From the cell containing the given text, extract its center point as (X, Y) coordinate. 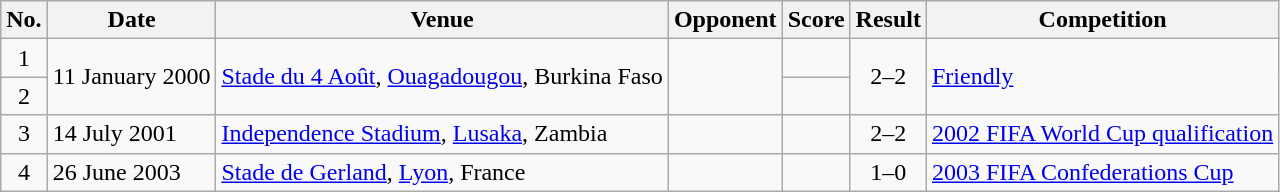
Opponent (725, 20)
2 (24, 96)
Competition (1102, 20)
14 July 2001 (132, 134)
11 January 2000 (132, 77)
Venue (442, 20)
4 (24, 172)
Independence Stadium, Lusaka, Zambia (442, 134)
Result (888, 20)
26 June 2003 (132, 172)
No. (24, 20)
2002 FIFA World Cup qualification (1102, 134)
1–0 (888, 172)
2003 FIFA Confederations Cup (1102, 172)
Stade du 4 Août, Ouagadougou, Burkina Faso (442, 77)
Stade de Gerland, Lyon, France (442, 172)
Friendly (1102, 77)
Date (132, 20)
1 (24, 58)
Score (816, 20)
3 (24, 134)
